Output the (X, Y) coordinate of the center of the cell containing the given text.  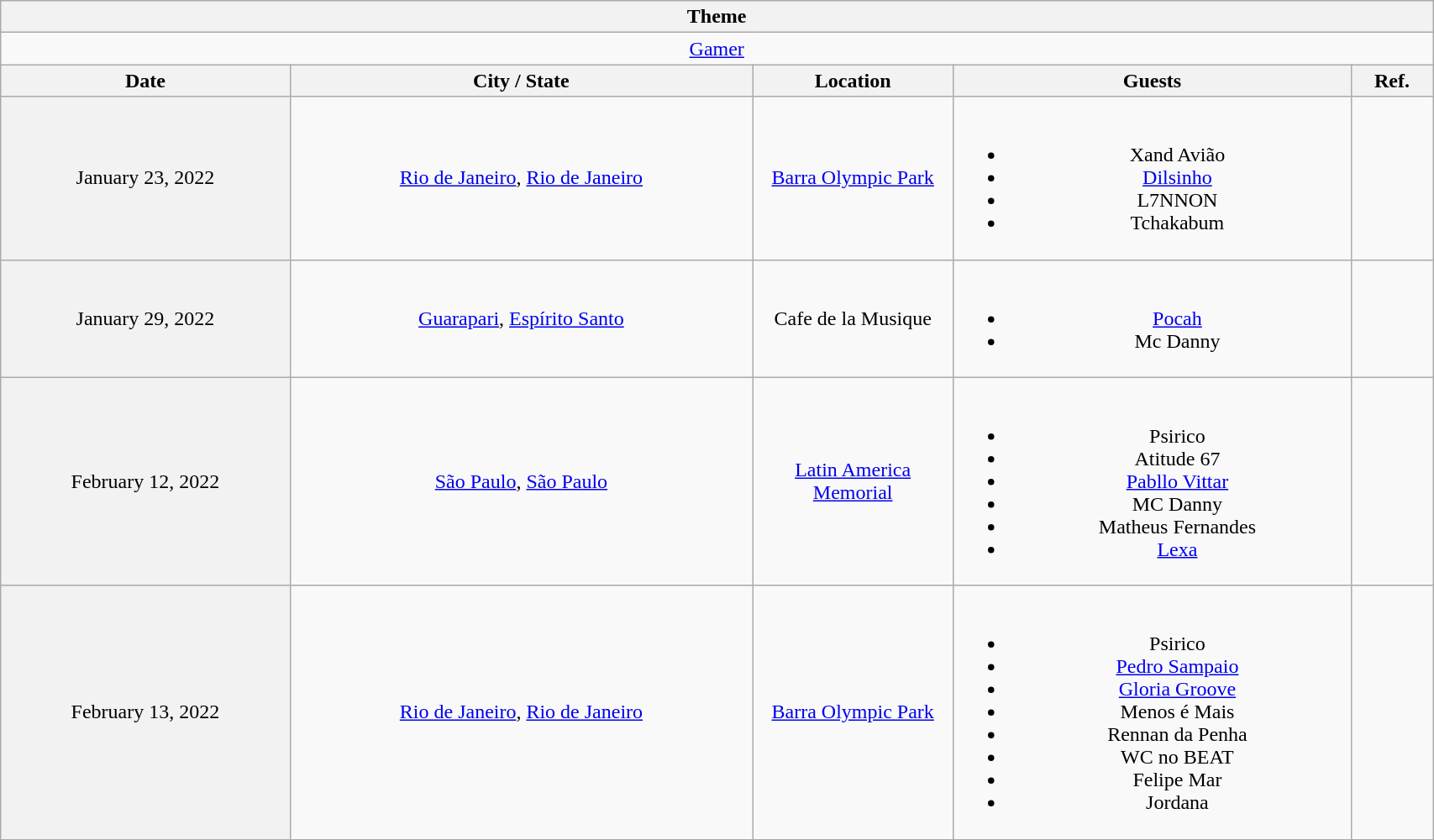
Latin America Memorial (854, 481)
January 23, 2022 (145, 178)
Xand AviãoDilsinhoL7NNONTchakabum (1153, 178)
Theme (717, 17)
PsiricoPedro SampaioGloria GrooveMenos é MaisRennan da PenhaWC no BEATFelipe MarJordana (1153, 712)
São Paulo, São Paulo (521, 481)
Location (854, 81)
January 29, 2022 (145, 318)
Date (145, 81)
February 12, 2022 (145, 481)
Cafe de la Musique (854, 318)
Gamer (717, 49)
Ref. (1391, 81)
Guests (1153, 81)
PocahMc Danny (1153, 318)
February 13, 2022 (145, 712)
City / State (521, 81)
Guarapari, Espírito Santo (521, 318)
PsiricoAtitude 67Pabllo VittarMC DannyMatheus FernandesLexa (1153, 481)
